For the text-containing cell, return its midpoint in [x, y] coordinate format. 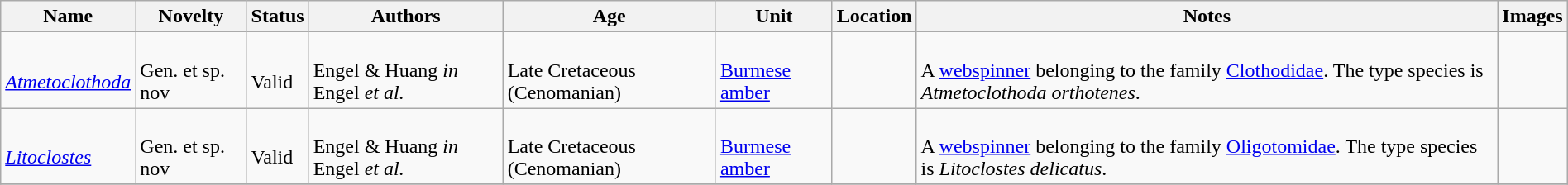
Location [874, 17]
Name [68, 17]
Authors [405, 17]
Novelty [191, 17]
Status [278, 17]
Images [1532, 17]
Age [609, 17]
Unit [774, 17]
A webspinner belonging to the family Clothodidae. The type species is Atmetoclothoda orthotenes. [1207, 70]
Notes [1207, 17]
A webspinner belonging to the family Oligotomidae. The type species is Litoclostes delicatus. [1207, 146]
Atmetoclothoda [68, 70]
Litoclostes [68, 146]
